Determine the (X, Y) coordinate at the center of the cell enclosing the given text.  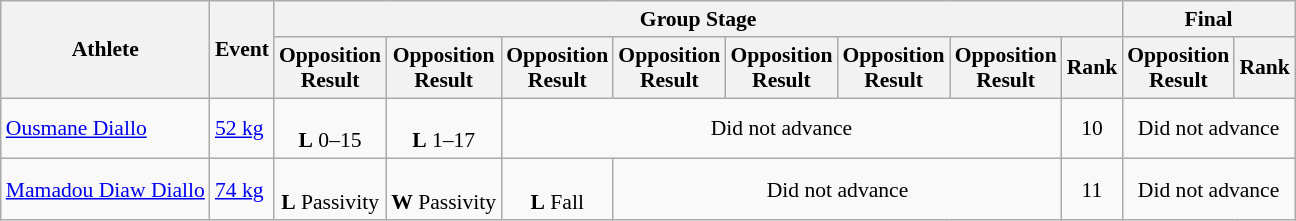
L 0–15 (330, 128)
L Passivity (330, 190)
11 (1092, 190)
Ousmane Diallo (106, 128)
L 1–17 (444, 128)
W Passivity (444, 190)
74 kg (242, 190)
Event (242, 50)
Mamadou Diaw Diallo (106, 190)
L Fall (557, 190)
Group Stage (698, 19)
10 (1092, 128)
52 kg (242, 128)
Final (1208, 19)
Athlete (106, 50)
